Output the (x, y) coordinate of the center of the cell containing the given text.  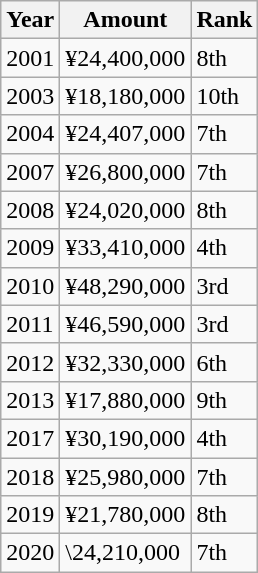
¥30,190,000 (126, 438)
\24,210,000 (126, 553)
2018 (30, 477)
10th (224, 96)
¥18,180,000 (126, 96)
2011 (30, 324)
Amount (126, 20)
¥33,410,000 (126, 248)
Rank (224, 20)
¥32,330,000 (126, 362)
6th (224, 362)
2001 (30, 58)
2003 (30, 96)
¥46,590,000 (126, 324)
2017 (30, 438)
2013 (30, 400)
¥24,020,000 (126, 210)
9th (224, 400)
¥48,290,000 (126, 286)
¥21,780,000 (126, 515)
2008 (30, 210)
¥25,980,000 (126, 477)
¥24,407,000 (126, 134)
¥17,880,000 (126, 400)
¥24,400,000 (126, 58)
2020 (30, 553)
2010 (30, 286)
2012 (30, 362)
¥26,800,000 (126, 172)
2009 (30, 248)
2007 (30, 172)
Year (30, 20)
2004 (30, 134)
2019 (30, 515)
